Provide the (x, y) coordinate of the cell's center where the given text is located.  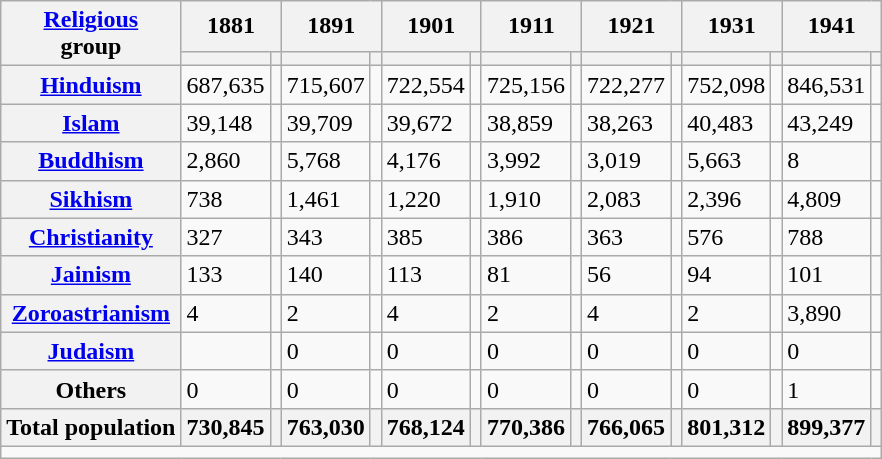
1 (826, 389)
899,377 (826, 427)
1,910 (526, 199)
Others (91, 389)
Zoroastrianism (91, 313)
Total population (91, 427)
140 (326, 275)
766,065 (626, 427)
4,809 (826, 199)
101 (826, 275)
2,083 (626, 199)
Islam (91, 123)
81 (526, 275)
38,263 (626, 123)
39,709 (326, 123)
1891 (331, 26)
5,663 (726, 161)
5,768 (326, 161)
Sikhism (91, 199)
385 (426, 237)
Hinduism (91, 85)
133 (226, 275)
4,176 (426, 161)
Religiousgroup (91, 34)
801,312 (726, 427)
363 (626, 237)
1921 (632, 26)
1881 (231, 26)
Buddhism (91, 161)
3,890 (826, 313)
738 (226, 199)
768,124 (426, 427)
715,607 (326, 85)
39,148 (226, 123)
43,249 (826, 123)
1941 (832, 26)
1,220 (426, 199)
3,019 (626, 161)
576 (726, 237)
1931 (732, 26)
113 (426, 275)
40,483 (726, 123)
763,030 (326, 427)
8 (826, 161)
327 (226, 237)
1911 (531, 26)
730,845 (226, 427)
725,156 (526, 85)
770,386 (526, 427)
3,992 (526, 161)
752,098 (726, 85)
687,635 (226, 85)
Jainism (91, 275)
386 (526, 237)
1901 (431, 26)
39,672 (426, 123)
846,531 (826, 85)
2,860 (226, 161)
56 (626, 275)
788 (826, 237)
343 (326, 237)
38,859 (526, 123)
94 (726, 275)
Christianity (91, 237)
722,554 (426, 85)
722,277 (626, 85)
Judaism (91, 351)
1,461 (326, 199)
2,396 (726, 199)
